Return the [X, Y] coordinate for the center point of the cell that contains the specified text.  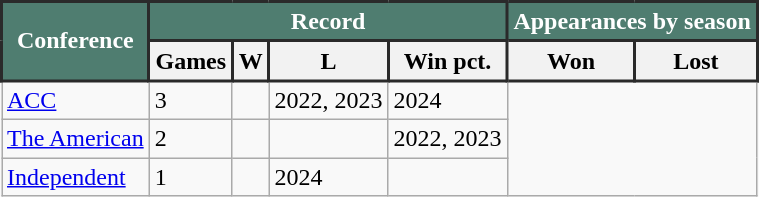
Independent [76, 177]
2 [190, 138]
ACC [76, 100]
1 [190, 177]
W [250, 61]
L [328, 61]
3 [190, 100]
Appearances by season [632, 22]
Conference [76, 42]
Record [328, 22]
The American [76, 138]
Win pct. [448, 61]
Won [571, 61]
Games [190, 61]
Lost [696, 61]
